Detect which cell encompasses the target text, then output its (X, Y) center coordinate. 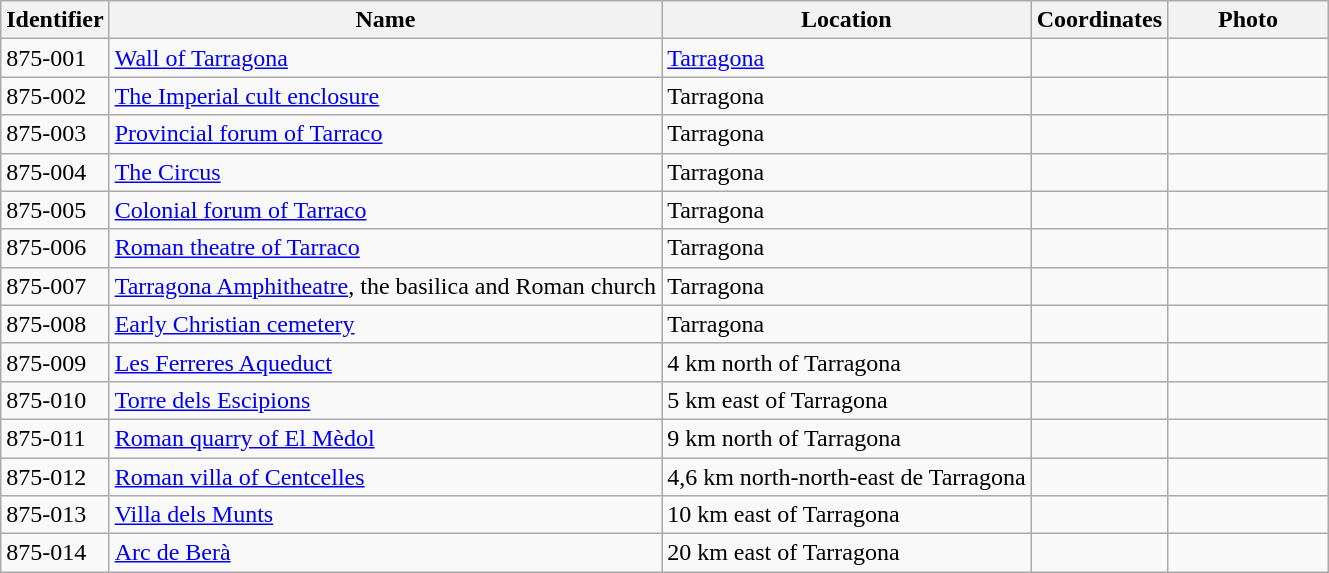
875-005 (55, 210)
Provincial forum of Tarraco (386, 134)
Arc de Berà (386, 553)
The Imperial cult enclosure (386, 96)
Villa dels Munts (386, 515)
Name (386, 20)
875-004 (55, 172)
Colonial forum of Tarraco (386, 210)
9 km north of Tarragona (846, 438)
Wall of Tarragona (386, 58)
Location (846, 20)
Roman villa of Centcelles (386, 477)
875-003 (55, 134)
875-002 (55, 96)
875-006 (55, 248)
Roman theatre of Tarraco (386, 248)
875-010 (55, 400)
875-011 (55, 438)
Roman quarry of El Mèdol (386, 438)
Torre dels Escipions (386, 400)
The Circus (386, 172)
5 km east of Tarragona (846, 400)
20 km east of Tarragona (846, 553)
10 km east of Tarragona (846, 515)
875-001 (55, 58)
875-009 (55, 362)
Tarragona Amphitheatre, the basilica and Roman church (386, 286)
875-008 (55, 324)
4,6 km north-north-east de Tarragona (846, 477)
875-013 (55, 515)
Early Christian cemetery (386, 324)
875-012 (55, 477)
875-014 (55, 553)
4 km north of Tarragona (846, 362)
Coordinates (1099, 20)
Photo (1248, 20)
Identifier (55, 20)
Les Ferreres Aqueduct (386, 362)
875-007 (55, 286)
